Find where the given text appears and provide that cell's center as (X, Y) coordinate. 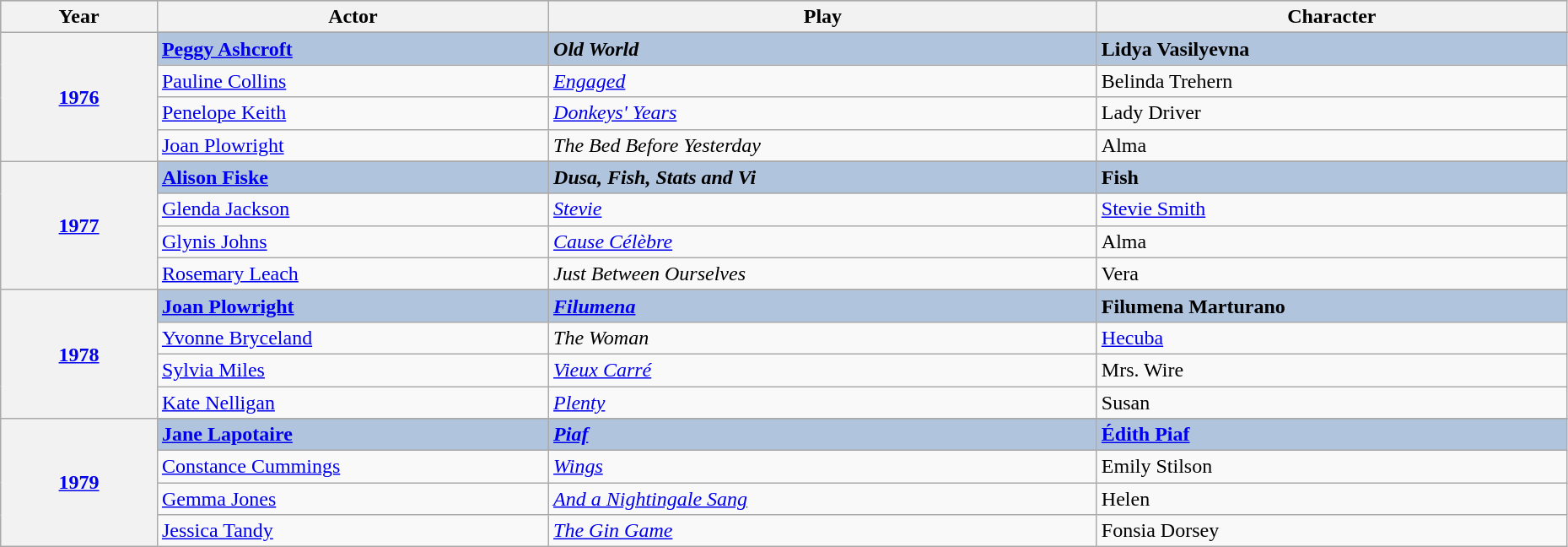
Susan (1331, 403)
Engaged (823, 81)
Filumena Marturano (1331, 306)
Belinda Trehern (1331, 81)
Wings (823, 467)
Jane Lapotaire (353, 435)
Glynis Johns (353, 241)
Fish (1331, 177)
Pauline Collins (353, 81)
Fonsia Dorsey (1331, 531)
Glenda Jackson (353, 209)
Old World (823, 49)
Emily Stilson (1331, 467)
Cause Célèbre (823, 241)
Just Between Ourselves (823, 273)
Kate Nelligan (353, 403)
Rosemary Leach (353, 273)
Year (79, 17)
Penelope Keith (353, 113)
Plenty (823, 403)
1979 (79, 483)
Lidya Vasilyevna (1331, 49)
Play (823, 17)
Alison Fiske (353, 177)
Mrs. Wire (1331, 370)
The Bed Before Yesterday (823, 145)
Vera (1331, 273)
Stevie Smith (1331, 209)
1978 (79, 354)
And a Nightingale Sang (823, 499)
Peggy Ashcroft (353, 49)
Lady Driver (1331, 113)
Gemma Jones (353, 499)
Donkeys' Years (823, 113)
The Gin Game (823, 531)
Sylvia Miles (353, 370)
Yvonne Bryceland (353, 338)
The Woman (823, 338)
1977 (79, 225)
Hecuba (1331, 338)
Stevie (823, 209)
Dusa, Fish, Stats and Vi (823, 177)
Filumena (823, 306)
Piaf (823, 435)
Constance Cummings (353, 467)
1976 (79, 97)
Édith Piaf (1331, 435)
Helen (1331, 499)
Jessica Tandy (353, 531)
Vieux Carré (823, 370)
Character (1331, 17)
Actor (353, 17)
